Determine the [x, y] coordinate at the center of the cell enclosing the given text.  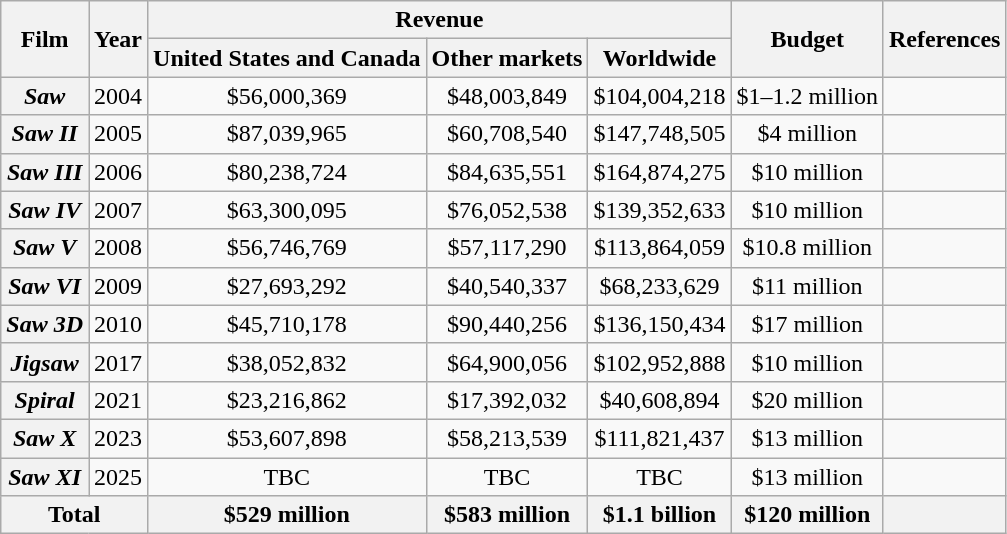
$63,300,095 [287, 210]
$80,238,724 [287, 172]
Saw [45, 96]
$56,000,369 [287, 96]
Saw 3D [45, 324]
2023 [118, 438]
$4 million [807, 134]
$11 million [807, 286]
$57,117,290 [507, 248]
2005 [118, 134]
$20 million [807, 400]
United States and Canada [287, 58]
$17,392,032 [507, 400]
$529 million [287, 515]
$40,608,894 [660, 400]
$60,708,540 [507, 134]
Saw X [45, 438]
$104,004,218 [660, 96]
$136,150,434 [660, 324]
Film [45, 39]
$87,039,965 [287, 134]
$139,352,633 [660, 210]
$40,540,337 [507, 286]
2025 [118, 477]
$1–1.2 million [807, 96]
2004 [118, 96]
$23,216,862 [287, 400]
$111,821,437 [660, 438]
Year [118, 39]
Revenue [440, 20]
Budget [807, 39]
$164,874,275 [660, 172]
Worldwide [660, 58]
Other markets [507, 58]
$102,952,888 [660, 362]
$147,748,505 [660, 134]
Total [74, 515]
$113,864,059 [660, 248]
$58,213,539 [507, 438]
2010 [118, 324]
Saw V [45, 248]
2021 [118, 400]
Saw II [45, 134]
2008 [118, 248]
2017 [118, 362]
$68,233,629 [660, 286]
Spiral [45, 400]
$1.1 billion [660, 515]
$76,052,538 [507, 210]
Jigsaw [45, 362]
$45,710,178 [287, 324]
$64,900,056 [507, 362]
$10.8 million [807, 248]
2006 [118, 172]
$53,607,898 [287, 438]
References [944, 39]
$56,746,769 [287, 248]
$38,052,832 [287, 362]
$84,635,551 [507, 172]
$90,440,256 [507, 324]
Saw VI [45, 286]
2009 [118, 286]
$48,003,849 [507, 96]
Saw XI [45, 477]
2007 [118, 210]
$17 million [807, 324]
Saw IV [45, 210]
$27,693,292 [287, 286]
$120 million [807, 515]
$583 million [507, 515]
Saw III [45, 172]
